Return the [X, Y] coordinate for the center point of the cell that contains the specified text.  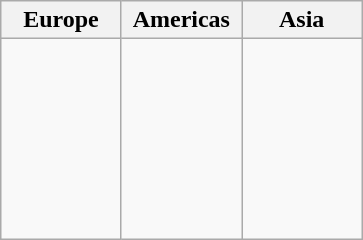
Americas [181, 20]
Asia [302, 20]
Europe [61, 20]
